Pinpoint the cell where the given text exists, returning its (X, Y) midpoint coordinate. 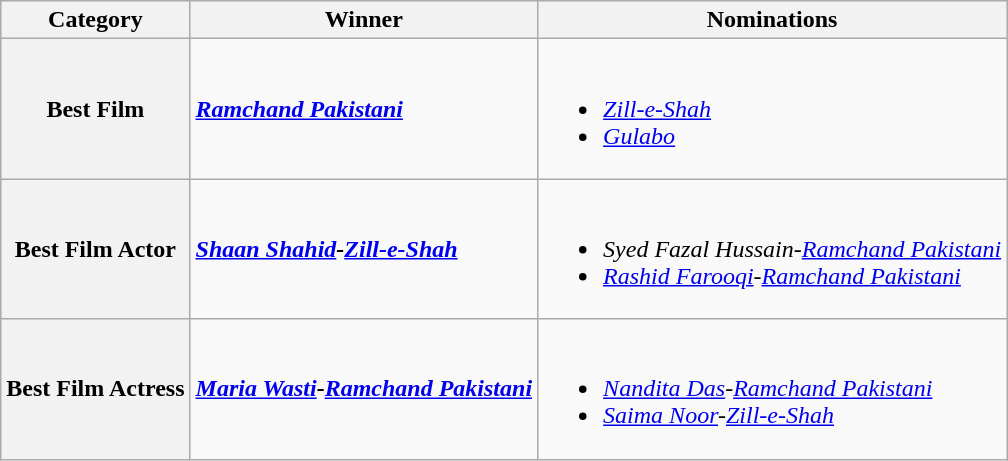
Maria Wasti-Ramchand Pakistani (364, 389)
Category (96, 20)
Ramchand Pakistani (364, 109)
Best Film Actor (96, 249)
Best Film (96, 109)
Syed Fazal Hussain-Ramchand PakistaniRashid Farooqi-Ramchand Pakistani (772, 249)
Winner (364, 20)
Zill-e-ShahGulabo (772, 109)
Shaan Shahid-Zill-e-Shah (364, 249)
Nominations (772, 20)
Nandita Das-Ramchand PakistaniSaima Noor-Zill-e-Shah (772, 389)
Best Film Actress (96, 389)
